Pinpoint the cell where the given text exists, returning its (x, y) midpoint coordinate. 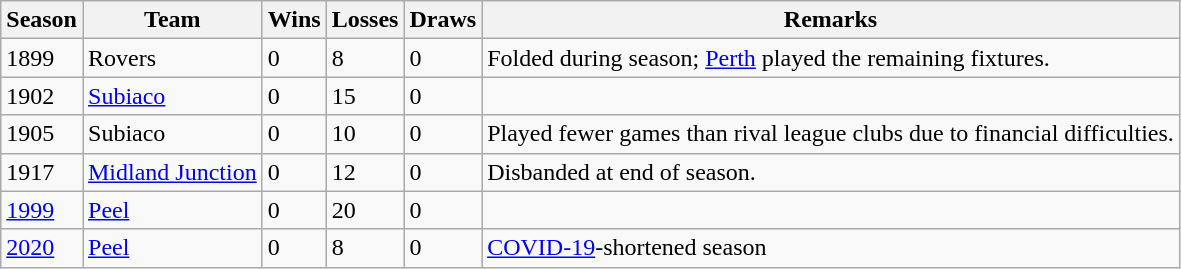
12 (365, 172)
2020 (42, 248)
Team (172, 20)
1902 (42, 96)
Season (42, 20)
Wins (294, 20)
Remarks (831, 20)
20 (365, 210)
1899 (42, 58)
COVID-19-shortened season (831, 248)
1917 (42, 172)
Played fewer games than rival league clubs due to financial difficulties. (831, 134)
15 (365, 96)
10 (365, 134)
1999 (42, 210)
Folded during season; Perth played the remaining fixtures. (831, 58)
Disbanded at end of season. (831, 172)
Draws (443, 20)
Rovers (172, 58)
Losses (365, 20)
1905 (42, 134)
Midland Junction (172, 172)
